Capture the cell that displays the provided text and extract its (X, Y) central coordinate. 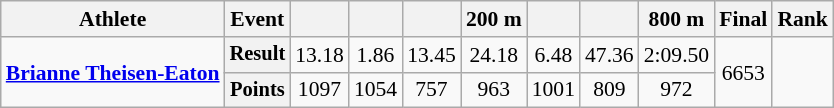
Brianne Theisen-Eaton (113, 72)
13.18 (320, 55)
800 m (676, 19)
1001 (554, 90)
24.18 (494, 55)
972 (676, 90)
1097 (320, 90)
Event (258, 19)
Athlete (113, 19)
47.36 (610, 55)
1054 (376, 90)
6.48 (554, 55)
963 (494, 90)
Result (258, 55)
Points (258, 90)
757 (432, 90)
200 m (494, 19)
Final (743, 19)
6653 (743, 72)
1.86 (376, 55)
13.45 (432, 55)
2:09.50 (676, 55)
Rank (802, 19)
809 (610, 90)
